Search for the cell housing the specified text and yield its (X, Y) center coordinate. 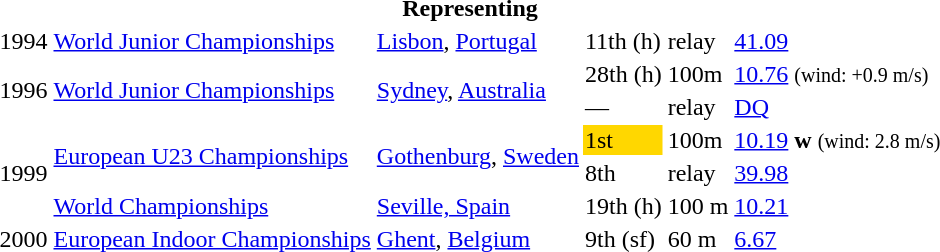
World Championships (212, 206)
8th (623, 173)
19th (h) (623, 206)
1st (623, 140)
European U23 Championships (212, 156)
Sydney, Australia (478, 90)
— (623, 107)
Lisbon, Portugal (478, 41)
28th (h) (623, 74)
11th (h) (623, 41)
100 m (698, 206)
Gothenburg, Sweden (478, 156)
Seville, Spain (478, 206)
